Return [x, y] of the center of cell containing provided text 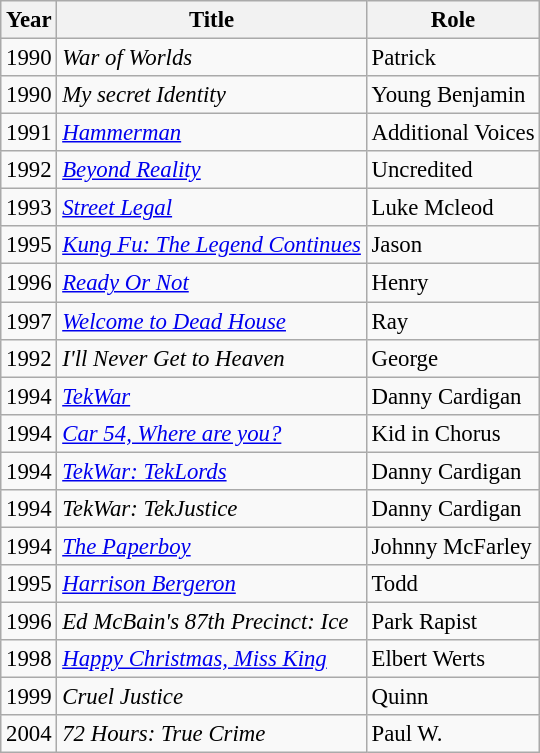
Kid in Chorus [453, 433]
Paul W. [453, 734]
1998 [29, 659]
Elbert Werts [453, 659]
72 Hours: True Crime [212, 734]
1991 [29, 133]
2004 [29, 734]
War of Worlds [212, 58]
TekWar: TekLords [212, 471]
Young Benjamin [453, 95]
Patrick [453, 58]
Kung Fu: The Legend Continues [212, 245]
Cruel Justice [212, 697]
Welcome to Dead House [212, 321]
1999 [29, 697]
Role [453, 20]
Park Rapist [453, 621]
Henry [453, 283]
Ed McBain's 87th Precinct: Ice [212, 621]
1993 [29, 208]
Uncredited [453, 170]
Luke Mcleod [453, 208]
Johnny McFarley [453, 546]
Todd [453, 584]
1997 [29, 321]
Jason [453, 245]
Title [212, 20]
George [453, 358]
Quinn [453, 697]
Hammerman [212, 133]
Year [29, 20]
TekWar [212, 396]
Additional Voices [453, 133]
TekWar: TekJustice [212, 509]
Happy Christmas, Miss King [212, 659]
Ray [453, 321]
Harrison Bergeron [212, 584]
My secret Identity [212, 95]
Street Legal [212, 208]
Ready Or Not [212, 283]
Beyond Reality [212, 170]
The Paperboy [212, 546]
I'll Never Get to Heaven [212, 358]
Car 54, Where are you? [212, 433]
